Output the (x, y) coordinate of the center of the cell containing the given text.  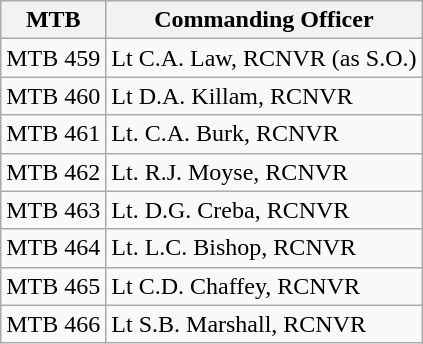
MTB 463 (54, 210)
MTB 461 (54, 134)
Lt. D.G. Creba, RCNVR (264, 210)
Commanding Officer (264, 20)
Lt C.A. Law, RCNVR (as S.O.) (264, 58)
MTB (54, 20)
Lt. R.J. Moyse, RCNVR (264, 172)
MTB 460 (54, 96)
Lt S.B. Marshall, RCNVR (264, 324)
MTB 459 (54, 58)
MTB 466 (54, 324)
MTB 465 (54, 286)
MTB 464 (54, 248)
Lt D.A. Killam, RCNVR (264, 96)
Lt. C.A. Burk, RCNVR (264, 134)
MTB 462 (54, 172)
Lt C.D. Chaffey, RCNVR (264, 286)
Lt. L.C. Bishop, RCNVR (264, 248)
